Scan for the cell matching the given text and deliver its (x, y) coordinate at center. 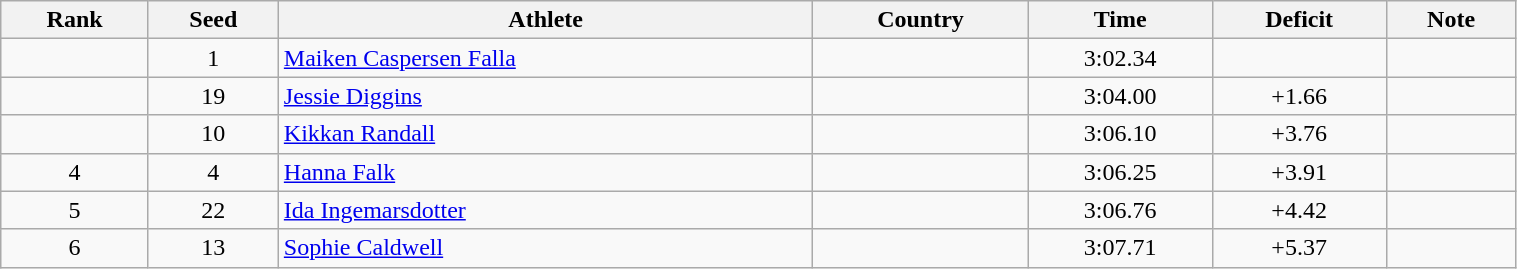
+4.42 (1299, 210)
+3.91 (1299, 172)
Note (1451, 20)
Rank (75, 20)
Time (1120, 20)
Seed (213, 20)
3:06.76 (1120, 210)
13 (213, 248)
Sophie Caldwell (546, 248)
+1.66 (1299, 96)
Ida Ingemarsdotter (546, 210)
Country (920, 20)
3:02.34 (1120, 58)
Deficit (1299, 20)
+3.76 (1299, 134)
22 (213, 210)
3:04.00 (1120, 96)
Kikkan Randall (546, 134)
Athlete (546, 20)
+5.37 (1299, 248)
6 (75, 248)
19 (213, 96)
3:06.10 (1120, 134)
Jessie Diggins (546, 96)
1 (213, 58)
3:07.71 (1120, 248)
10 (213, 134)
5 (75, 210)
Hanna Falk (546, 172)
Maiken Caspersen Falla (546, 58)
3:06.25 (1120, 172)
